Capture the cell that displays the provided text and extract its [x, y] central coordinate. 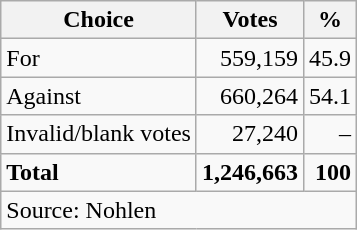
54.1 [330, 96]
Source: Nohlen [179, 210]
– [330, 134]
Choice [99, 20]
Against [99, 96]
45.9 [330, 58]
% [330, 20]
559,159 [250, 58]
Votes [250, 20]
100 [330, 172]
1,246,663 [250, 172]
660,264 [250, 96]
Total [99, 172]
27,240 [250, 134]
Invalid/blank votes [99, 134]
For [99, 58]
